Search for the cell housing the specified text and yield its (x, y) center coordinate. 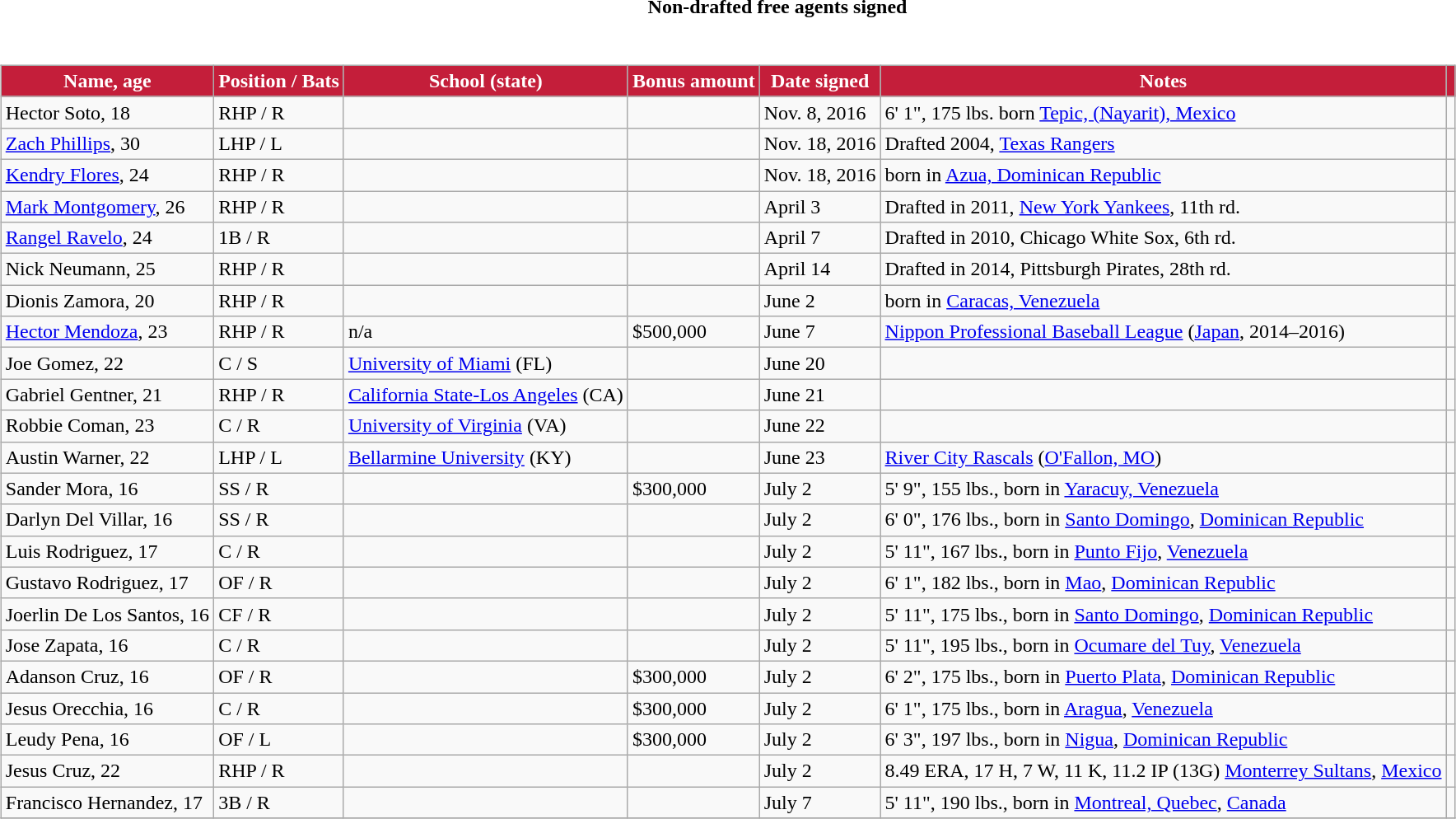
n/a (486, 332)
June 2 (820, 301)
July 7 (820, 803)
Kendry Flores, 24 (107, 175)
Darlyn Del Villar, 16 (107, 520)
6' 1", 182 lbs., born in Mao, Dominican Republic (1163, 583)
born in Caracas, Venezuela (1163, 301)
Position / Bats (279, 81)
6' 1", 175 lbs. born Tepic, (Nayarit), Mexico (1163, 112)
5' 9", 155 lbs., born in Yaracuy, Venezuela (1163, 489)
Name, age (107, 81)
Joerlin De Los Santos, 16 (107, 614)
June 22 (820, 426)
Gabriel Gentner, 21 (107, 395)
$500,000 (693, 332)
Hector Soto, 18 (107, 112)
Mark Montgomery, 26 (107, 207)
April 7 (820, 238)
Sander Mora, 16 (107, 489)
Leudy Pena, 16 (107, 740)
Drafted in 2014, Pittsburgh Pirates, 28th rd. (1163, 269)
Joe Gomez, 22 (107, 363)
3B / R (279, 803)
Bellarmine University (KY) (486, 457)
5' 11", 195 lbs., born in Ocumare del Tuy, Venezuela (1163, 645)
Luis Rodriguez, 17 (107, 551)
Austin Warner, 22 (107, 457)
June 20 (820, 363)
6' 3", 197 lbs., born in Nigua, Dominican Republic (1163, 740)
Bonus amount (693, 81)
born in Azua, Dominican Republic (1163, 175)
Notes (1163, 81)
5' 11", 167 lbs., born in Punto Fijo, Venezuela (1163, 551)
April 3 (820, 207)
Jesus Cruz, 22 (107, 771)
California State-Los Angeles (CA) (486, 395)
6' 1", 175 lbs., born in Aragua, Venezuela (1163, 708)
Hector Mendoza, 23 (107, 332)
Zach Phillips, 30 (107, 143)
Rangel Ravelo, 24 (107, 238)
June 23 (820, 457)
1B / R (279, 238)
School (state) (486, 81)
Francisco Hernandez, 17 (107, 803)
Date signed (820, 81)
Nick Neumann, 25 (107, 269)
Nippon Professional Baseball League (Japan, 2014–2016) (1163, 332)
River City Rascals (O'Fallon, MO) (1163, 457)
April 14 (820, 269)
Robbie Coman, 23 (107, 426)
University of Virginia (VA) (486, 426)
5' 11", 190 lbs., born in Montreal, Quebec, Canada (1163, 803)
OF / L (279, 740)
6' 0", 176 lbs., born in Santo Domingo, Dominican Republic (1163, 520)
C / S (279, 363)
University of Miami (FL) (486, 363)
Drafted in 2011, New York Yankees, 11th rd. (1163, 207)
Jose Zapata, 16 (107, 645)
Gustavo Rodriguez, 17 (107, 583)
8.49 ERA, 17 H, 7 W, 11 K, 11.2 IP (13G) Monterrey Sultans, Mexico (1163, 771)
Nov. 8, 2016 (820, 112)
Dionis Zamora, 20 (107, 301)
June 7 (820, 332)
June 21 (820, 395)
Drafted 2004, Texas Rangers (1163, 143)
Drafted in 2010, Chicago White Sox, 6th rd. (1163, 238)
6' 2", 175 lbs., born in Puerto Plata, Dominican Republic (1163, 676)
CF / R (279, 614)
Adanson Cruz, 16 (107, 676)
5' 11", 175 lbs., born in Santo Domingo, Dominican Republic (1163, 614)
Jesus Orecchia, 16 (107, 708)
